Find where the given text appears and provide that cell's center as [X, Y] coordinate. 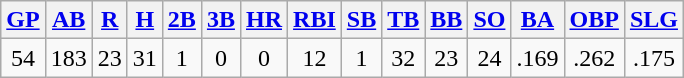
2B [182, 20]
.169 [538, 58]
.175 [654, 58]
SLG [654, 20]
OBP [594, 20]
AB [68, 20]
SO [490, 20]
3B [220, 20]
.262 [594, 58]
24 [490, 58]
183 [68, 58]
HR [264, 20]
32 [404, 58]
12 [315, 58]
TB [404, 20]
31 [144, 58]
BB [446, 20]
R [110, 20]
GP [23, 20]
SB [361, 20]
H [144, 20]
BA [538, 20]
54 [23, 58]
RBI [315, 20]
